Capture the cell that displays the provided text and extract its [X, Y] central coordinate. 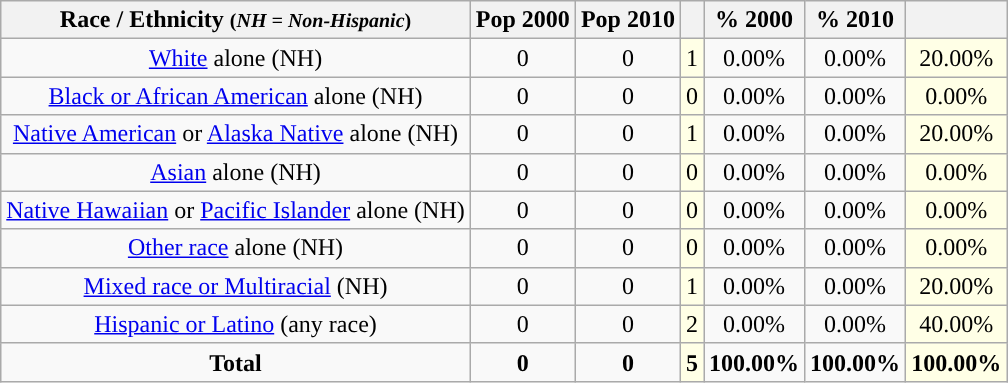
White alone (NH) [236, 58]
Mixed race or Multiracial (NH) [236, 286]
40.00% [956, 324]
Total [236, 362]
Pop 2000 [522, 20]
5 [692, 362]
Pop 2010 [628, 20]
Native American or Alaska Native alone (NH) [236, 134]
2 [692, 324]
Race / Ethnicity (NH = Non-Hispanic) [236, 20]
% 2010 [856, 20]
Hispanic or Latino (any race) [236, 324]
Other race alone (NH) [236, 248]
Native Hawaiian or Pacific Islander alone (NH) [236, 210]
% 2000 [754, 20]
Asian alone (NH) [236, 172]
Black or African American alone (NH) [236, 96]
